Scan for the cell matching the given text and deliver its (x, y) coordinate at center. 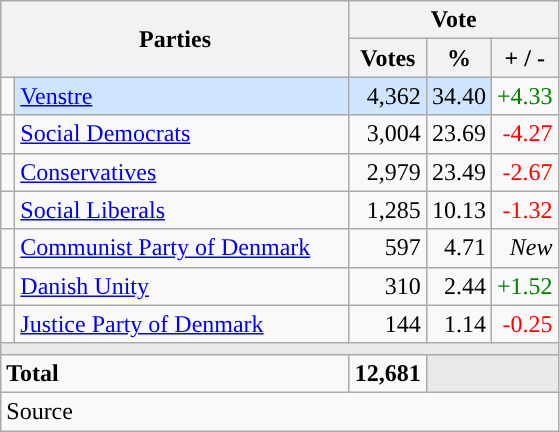
310 (388, 286)
4.71 (458, 248)
-1.32 (524, 210)
2.44 (458, 286)
Votes (388, 58)
12,681 (388, 373)
597 (388, 248)
Conservatives (182, 172)
Source (280, 411)
Communist Party of Denmark (182, 248)
144 (388, 324)
Social Democrats (182, 134)
Danish Unity (182, 286)
-0.25 (524, 324)
+1.52 (524, 286)
+4.33 (524, 96)
3,004 (388, 134)
4,362 (388, 96)
Venstre (182, 96)
2,979 (388, 172)
-2.67 (524, 172)
1,285 (388, 210)
Total (176, 373)
Parties (176, 39)
Social Liberals (182, 210)
1.14 (458, 324)
Vote (454, 20)
New (524, 248)
23.49 (458, 172)
10.13 (458, 210)
Justice Party of Denmark (182, 324)
% (458, 58)
34.40 (458, 96)
23.69 (458, 134)
+ / - (524, 58)
-4.27 (524, 134)
